Detect which cell encompasses the target text, then output its (X, Y) center coordinate. 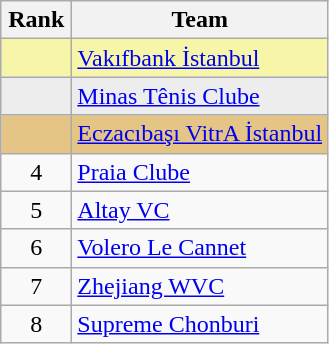
Zhejiang WVC (200, 286)
4 (36, 172)
Minas Tênis Clube (200, 96)
Altay VC (200, 210)
Eczacıbaşı VitrA İstanbul (200, 134)
5 (36, 210)
7 (36, 286)
Rank (36, 20)
Volero Le Cannet (200, 248)
Vakıfbank İstanbul (200, 58)
Supreme Chonburi (200, 324)
Praia Clube (200, 172)
Team (200, 20)
8 (36, 324)
6 (36, 248)
